Locate the cell with the specified text and output its [x, y] center coordinate. 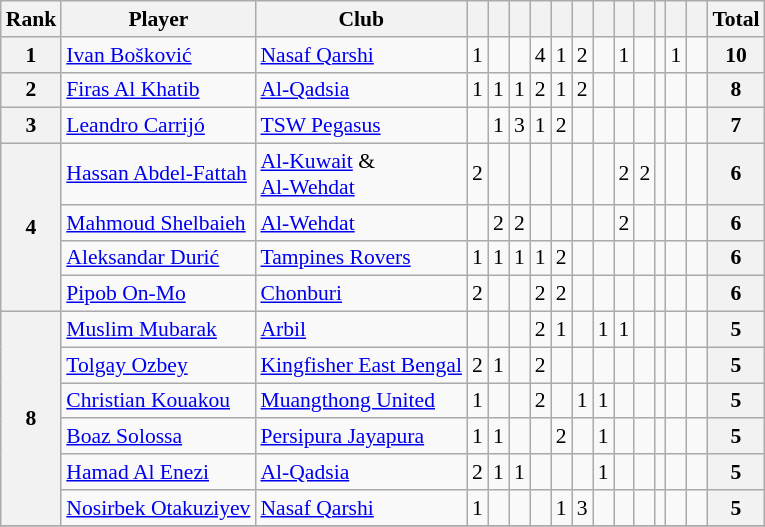
Leandro Carrijó [158, 126]
Nosirbek Otakuziyev [158, 508]
Player [158, 19]
Hamad Al Enezi [158, 472]
Mahmoud Shelbaieh [158, 223]
TSW Pegasus [361, 126]
10 [736, 55]
Boaz Solossa [158, 437]
Al-Wehdat [361, 223]
Muslim Mubarak [158, 330]
Christian Kouakou [158, 401]
Muangthong United [361, 401]
Hassan Abdel-Fattah [158, 174]
Tolgay Ozbey [158, 365]
Total [736, 19]
Chonburi [361, 294]
Al-Kuwait & Al-Wehdat [361, 174]
Club [361, 19]
7 [736, 126]
Kingfisher East Bengal [361, 365]
Ivan Bošković [158, 55]
Persipura Jayapura [361, 437]
Firas Al Khatib [158, 90]
Tampines Rovers [361, 258]
Aleksandar Durić [158, 258]
Rank [32, 19]
Arbil [361, 330]
Pipob On-Mo [158, 294]
